For the text-containing cell, return its midpoint in (X, Y) coordinate format. 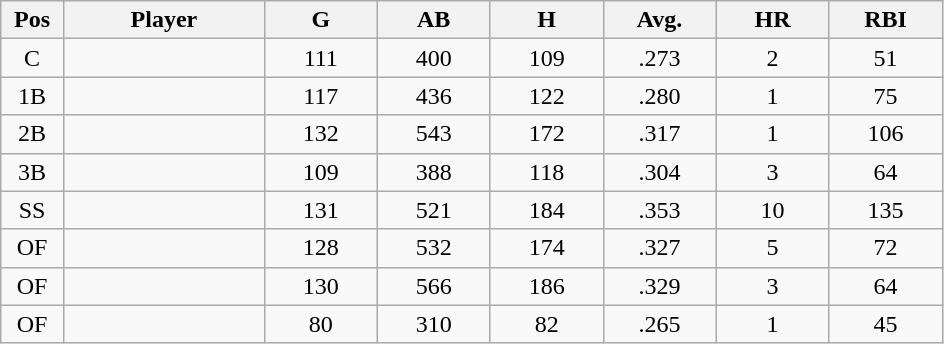
SS (32, 210)
Pos (32, 20)
AB (434, 20)
111 (320, 58)
566 (434, 286)
Avg. (660, 20)
.280 (660, 96)
131 (320, 210)
1B (32, 96)
Player (164, 20)
.265 (660, 324)
82 (546, 324)
128 (320, 248)
72 (886, 248)
45 (886, 324)
.273 (660, 58)
174 (546, 248)
118 (546, 172)
436 (434, 96)
C (32, 58)
400 (434, 58)
RBI (886, 20)
51 (886, 58)
310 (434, 324)
132 (320, 134)
.353 (660, 210)
130 (320, 286)
2 (772, 58)
172 (546, 134)
75 (886, 96)
.317 (660, 134)
521 (434, 210)
H (546, 20)
135 (886, 210)
388 (434, 172)
5 (772, 248)
184 (546, 210)
3B (32, 172)
.329 (660, 286)
.327 (660, 248)
186 (546, 286)
122 (546, 96)
532 (434, 248)
117 (320, 96)
G (320, 20)
HR (772, 20)
106 (886, 134)
80 (320, 324)
10 (772, 210)
543 (434, 134)
.304 (660, 172)
2B (32, 134)
